Find where the given text appears and provide that cell's center as [X, Y] coordinate. 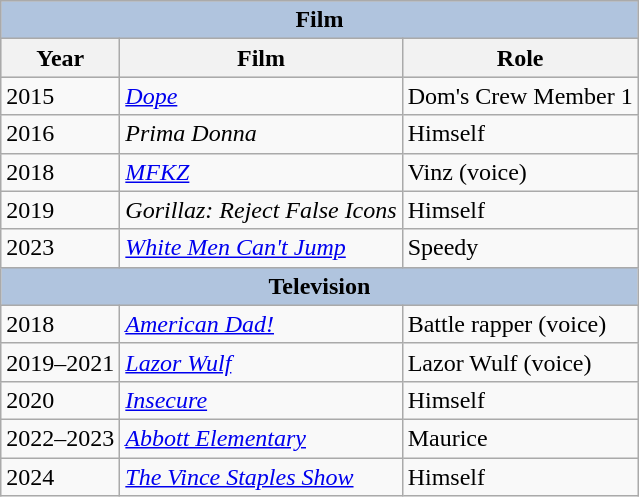
2024 [60, 477]
Lazor Wulf (voice) [520, 362]
2015 [60, 96]
American Dad! [261, 324]
Abbott Elementary [261, 438]
Battle rapper (voice) [520, 324]
2019–2021 [60, 362]
White Men Can't Jump [261, 248]
2023 [60, 248]
Dope [261, 96]
Television [320, 286]
Prima Donna [261, 134]
Gorillaz: Reject False Icons [261, 210]
Lazor Wulf [261, 362]
Vinz (voice) [520, 172]
Speedy [520, 248]
MFKZ [261, 172]
Role [520, 58]
2016 [60, 134]
2019 [60, 210]
The Vince Staples Show [261, 477]
Maurice [520, 438]
Dom's Crew Member 1 [520, 96]
2022–2023 [60, 438]
Insecure [261, 400]
2020 [60, 400]
Year [60, 58]
